Find where the given text appears and provide that cell's center as (x, y) coordinate. 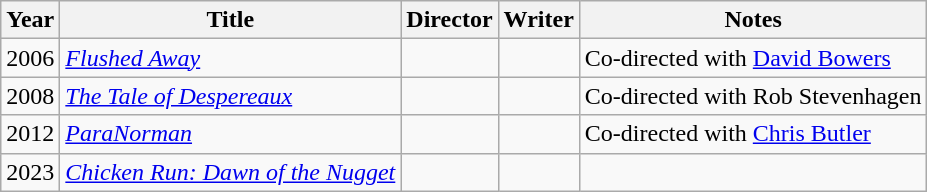
2006 (30, 58)
The Tale of Despereaux (230, 96)
Co-directed with David Bowers (753, 58)
ParaNorman (230, 134)
Co-directed with Chris Butler (753, 134)
Year (30, 20)
Title (230, 20)
2012 (30, 134)
Chicken Run: Dawn of the Nugget (230, 172)
2008 (30, 96)
Flushed Away (230, 58)
Co-directed with Rob Stevenhagen (753, 96)
Director (450, 20)
2023 (30, 172)
Writer (538, 20)
Notes (753, 20)
